Identify which cell holds the provided text, then report its [x, y] central coordinate. 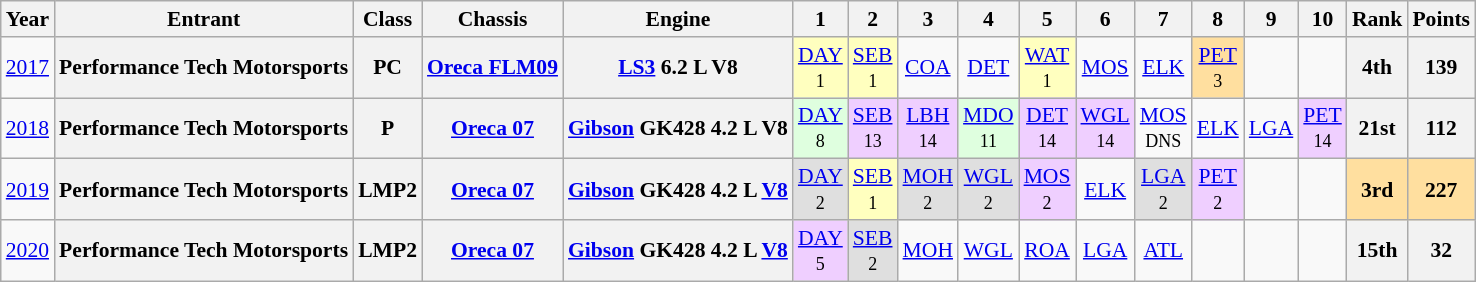
4 [988, 19]
MOSDNS [1164, 128]
SEB 1 [873, 68]
COA [928, 68]
112 [1441, 128]
Points [1441, 19]
WGL [988, 250]
9 [1271, 19]
227 [1441, 190]
2017 [28, 68]
3rd [1378, 190]
DET14 [1048, 128]
LBH14 [928, 128]
WGL2 [988, 190]
2 [873, 19]
2020 [28, 250]
DAY2 [820, 190]
3 [928, 19]
Class [388, 19]
Engine [678, 19]
MOH2 [928, 190]
PC [388, 68]
WGL14 [1106, 128]
SEB13 [873, 128]
PET2 [1218, 190]
8 [1218, 19]
DET [988, 68]
ATL [1164, 250]
7 [1164, 19]
PET14 [1322, 128]
DAY5 [820, 250]
32 [1441, 250]
2018 [28, 128]
10 [1322, 19]
Oreca FLM09 [492, 68]
15th [1378, 250]
PET 3 [1218, 68]
Chassis [492, 19]
139 [1441, 68]
2019 [28, 190]
6 [1106, 19]
MOS2 [1048, 190]
MOS [1106, 68]
MOH [928, 250]
21st [1378, 128]
LGA2 [1164, 190]
5 [1048, 19]
P [388, 128]
Entrant [204, 19]
LS3 6.2 L V8 [678, 68]
ROA [1048, 250]
SEB2 [873, 250]
1 [820, 19]
SEB1 [873, 190]
DAY8 [820, 128]
Rank [1378, 19]
Year [28, 19]
WAT 1 [1048, 68]
DAY 1 [820, 68]
MDO11 [988, 128]
4th [1378, 68]
